Determine the (X, Y) coordinate at the center of the cell enclosing the given text.  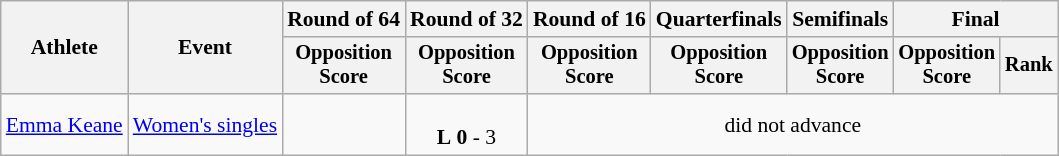
L 0 - 3 (466, 124)
Event (205, 48)
Women's singles (205, 124)
Round of 64 (344, 19)
Rank (1029, 66)
Athlete (64, 48)
Emma Keane (64, 124)
Final (975, 19)
Semifinals (840, 19)
Quarterfinals (719, 19)
Round of 32 (466, 19)
did not advance (793, 124)
Round of 16 (590, 19)
